Return the (x, y) coordinate for the center point of the cell that contains the specified text.  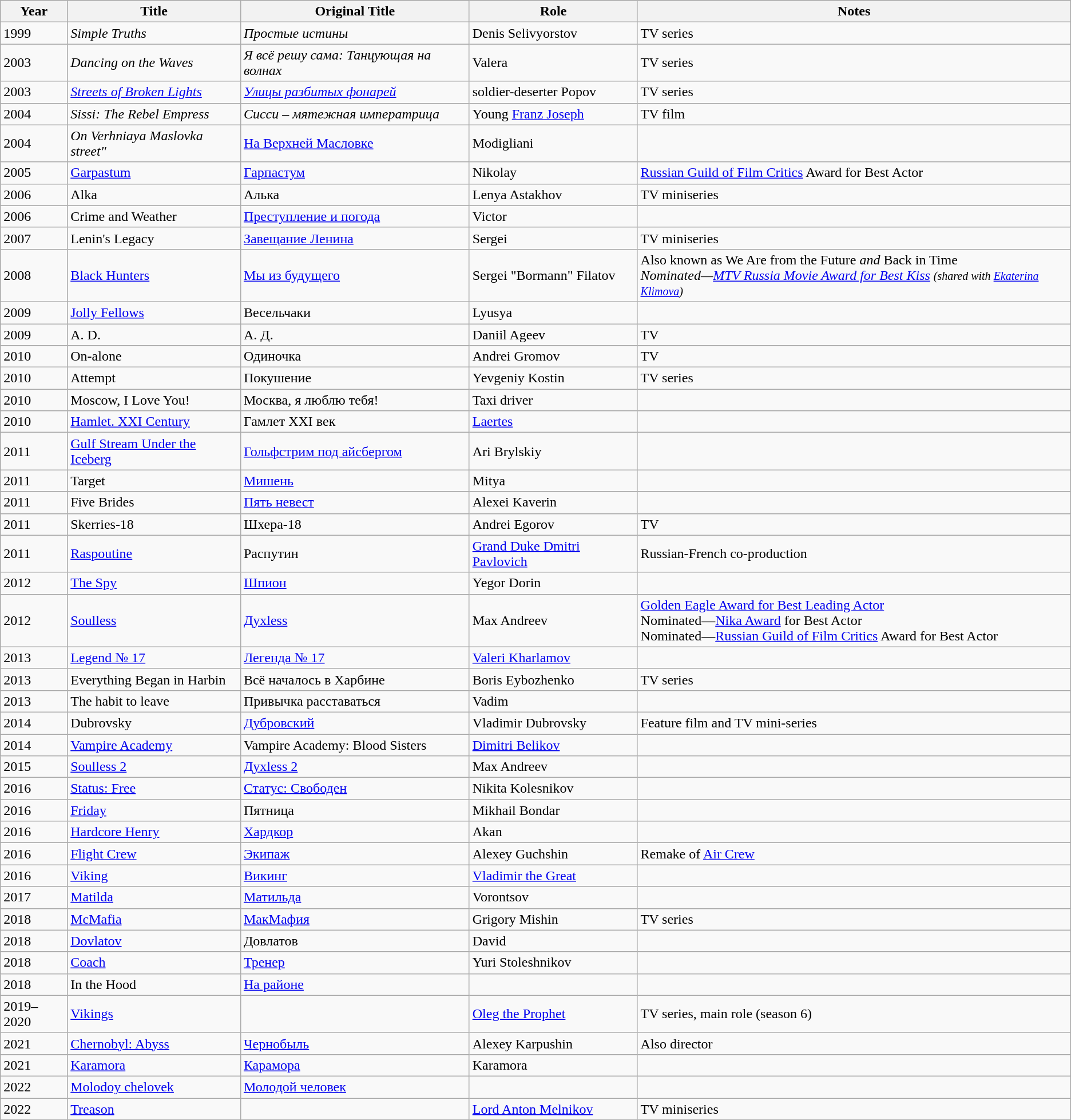
Vadim (553, 701)
Hardcore Henry (154, 832)
Original Title (355, 11)
Vladimir the Great (553, 876)
Akan (553, 832)
2015 (34, 767)
Modigliani (553, 143)
On-alone (154, 357)
Boris Eybozhenko (553, 679)
Soulless (154, 620)
Всё началось в Харбине (355, 679)
Sergei (553, 238)
Skerries-18 (154, 524)
The habit to leave (154, 701)
Grand Duke Dmitri Pavlovich (553, 554)
Viking (154, 876)
Преступление и погода (355, 216)
Карамора (355, 1065)
Matilda (154, 897)
Духless 2 (355, 767)
Дубровский (355, 723)
TV film (854, 114)
Mikhail Bondar (553, 810)
Crime and Weather (154, 216)
Vorontsov (553, 897)
Шхера-18 (355, 524)
Treason (154, 1109)
Lenya Astakhov (553, 195)
Покушение (355, 378)
Духless (355, 620)
Dovlatov (154, 941)
Garpastum (154, 173)
Streets of Broken Lights (154, 92)
Nikita Kolesnikov (553, 789)
Taxi driver (553, 400)
Ari Brylskiy (553, 451)
Vladimir Dubrovsky (553, 723)
Улицы разбитых фонарей (355, 92)
Alexey Karpushin (553, 1043)
Oleg the Prophet (553, 1014)
Dimitri Belikov (553, 745)
Я всё решу сама: Танцующая на волнах (355, 63)
Raspoutine (154, 554)
Тренер (355, 963)
Sergei "Bormann" Filatov (553, 275)
On Verhniaya Maslovka street" (154, 143)
Laertes (553, 422)
Legend № 17 (154, 658)
Vampire Academy (154, 745)
Also known as We Are from the Future and Back in Time Nominated—MTV Russia Movie Award for Best Kiss (shared with Ekaterina Klimova) (854, 275)
Mitya (553, 481)
Одиночка (355, 357)
Dancing on the Waves (154, 63)
Yegor Dorin (553, 583)
Весельчаки (355, 312)
Attempt (154, 378)
Lenin's Legacy (154, 238)
Легенда № 17 (355, 658)
Гамлет XXI век (355, 422)
2019–2020 (34, 1014)
На районе (355, 984)
2007 (34, 238)
Хардкор (355, 832)
Russian-French co-production (854, 554)
Notes (854, 11)
Yevgeniy Kostin (553, 378)
Шпион (355, 583)
Status: Free (154, 789)
Alexei Kaverin (553, 502)
Daniil Ageev (553, 335)
2017 (34, 897)
Title (154, 11)
МакМафия (355, 919)
Alka (154, 195)
Molodoy chelovek (154, 1087)
Экипаж (355, 854)
Lord Anton Melnikov (553, 1109)
Valera (553, 63)
Гольфстрим под айсбергом (355, 451)
Мишень (355, 481)
Пять невест (355, 502)
In the Hood (154, 984)
Алька (355, 195)
Alexey Guchshin (553, 854)
Nikolay (553, 173)
Russian Guild of Film Critics Award for Best Actor (854, 173)
Матильда (355, 897)
Пятница (355, 810)
Young Franz Joseph (553, 114)
Довлатов (355, 941)
Target (154, 481)
Статус: Свободен (355, 789)
Sissi: The Rebel Empress (154, 114)
2008 (34, 275)
Feature film and TV mini-series (854, 723)
Dubrovsky (154, 723)
Five Brides (154, 502)
Moscow, I Love You! (154, 400)
Сисси – мятежная императрица (355, 114)
TV series, main role (season 6) (854, 1014)
А. Д. (355, 335)
Распутин (355, 554)
Friday (154, 810)
Also director (854, 1043)
Role (553, 11)
Golden Eagle Award for Best Leading Actor Nominated—Nika Award for Best Actor Nominated—Russian Guild of Film Critics Award for Best Actor (854, 620)
Мы из будущего (355, 275)
Soulless 2 (154, 767)
Denis Selivyorstov (553, 33)
1999 (34, 33)
David (553, 941)
soldier-deserter Popov (553, 92)
Hamlet. XXI Century (154, 422)
Lyusya (553, 312)
Remake of Air Crew (854, 854)
Valeri Kharlamov (553, 658)
На Верхней Масловке (355, 143)
Викинг (355, 876)
Молодой человек (355, 1087)
Flight Crew (154, 854)
Chernobyl: Abyss (154, 1043)
Yuri Stoleshnikov (553, 963)
Victor (553, 216)
Grigory Mishin (553, 919)
Everything Began in Harbin (154, 679)
Vampire Academy: Blood Sisters (355, 745)
Andrei Gromov (553, 357)
Простые истины (355, 33)
McMafia (154, 919)
Гарпастум (355, 173)
The Spy (154, 583)
Vikings (154, 1014)
Coach (154, 963)
Andrei Egorov (553, 524)
Завещание Ленина (355, 238)
Чернобыль (355, 1043)
Year (34, 11)
A. D. (154, 335)
2005 (34, 173)
Привычка расставаться (355, 701)
Black Hunters (154, 275)
Simple Truths (154, 33)
Gulf Stream Under the Iceberg (154, 451)
Москва, я люблю тебя! (355, 400)
Jolly Fellows (154, 312)
